Capture the cell that displays the provided text and extract its [X, Y] central coordinate. 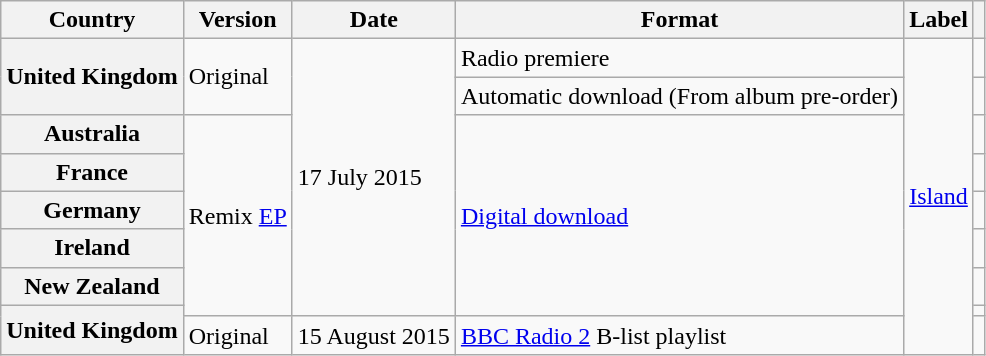
Automatic download (From album pre-order) [679, 96]
Label [939, 20]
BBC Radio 2 B-list playlist [679, 335]
Version [238, 20]
Format [679, 20]
Radio premiere [679, 58]
Australia [92, 134]
Ireland [92, 248]
Island [939, 197]
Remix EP [238, 216]
17 July 2015 [374, 178]
France [92, 172]
Germany [92, 210]
15 August 2015 [374, 335]
Country [92, 20]
Digital download [679, 216]
Date [374, 20]
New Zealand [92, 286]
